Output the (x, y) coordinate of the center of the cell containing the given text.  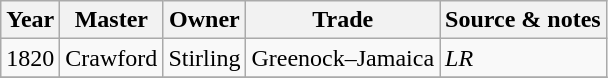
Trade (343, 20)
Owner (204, 20)
Stirling (204, 58)
Source & notes (524, 20)
1820 (30, 58)
Master (112, 20)
Year (30, 20)
Greenock–Jamaica (343, 58)
LR (524, 58)
Crawford (112, 58)
